Search for the cell housing the specified text and yield its (x, y) center coordinate. 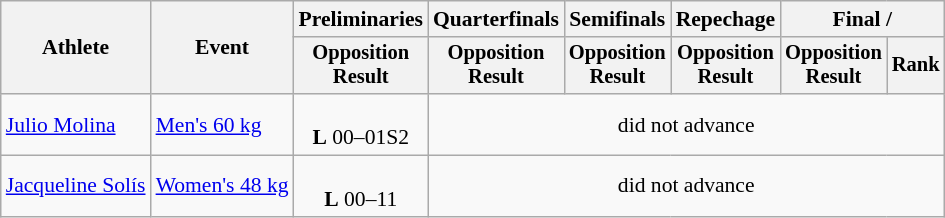
Repechage (726, 19)
Semifinals (618, 19)
Jacqueline Solís (76, 186)
Women's 48 kg (222, 186)
L 00–11 (361, 186)
Rank (916, 66)
Men's 60 kg (222, 124)
Quarterfinals (496, 19)
Preliminaries (361, 19)
Event (222, 48)
Julio Molina (76, 124)
Athlete (76, 48)
L 00–01S2 (361, 124)
Final / (862, 19)
